Determine the [X, Y] coordinate at the center of the cell enclosing the given text.  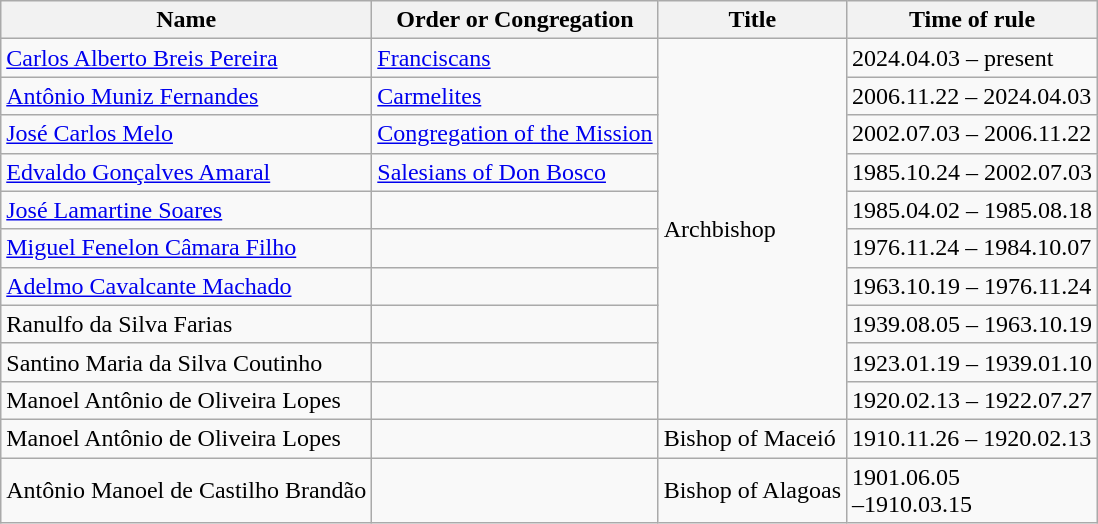
Order or Congregation [515, 20]
Congregation of the Mission [515, 134]
Ranulfo da Silva Farias [186, 324]
1939.08.05 – 1963.10.19 [972, 324]
Archbishop [752, 230]
1901.06.05–1910.03.15 [972, 490]
Name [186, 20]
2024.04.03 – present [972, 58]
Salesians of Don Bosco [515, 172]
2002.07.03 – 2006.11.22 [972, 134]
José Carlos Melo [186, 134]
1920.02.13 – 1922.07.27 [972, 400]
Bishop of Maceió [752, 438]
Carlos Alberto Breis Pereira [186, 58]
1923.01.19 – 1939.01.10 [972, 362]
Carmelites [515, 96]
Time of rule [972, 20]
Antônio Manoel de Castilho Brandão [186, 490]
Franciscans [515, 58]
1910.11.26 – 1920.02.13 [972, 438]
1963.10.19 – 1976.11.24 [972, 286]
1976.11.24 – 1984.10.07 [972, 248]
José Lamartine Soares [186, 210]
Santino Maria da Silva Coutinho [186, 362]
Antônio Muniz Fernandes [186, 96]
Bishop of Alagoas [752, 490]
1985.10.24 – 2002.07.03 [972, 172]
2006.11.22 – 2024.04.03 [972, 96]
Edvaldo Gonçalves Amaral [186, 172]
Miguel Fenelon Câmara Filho [186, 248]
Adelmo Cavalcante Machado [186, 286]
1985.04.02 – 1985.08.18 [972, 210]
Title [752, 20]
